Capture the cell that displays the provided text and extract its [x, y] central coordinate. 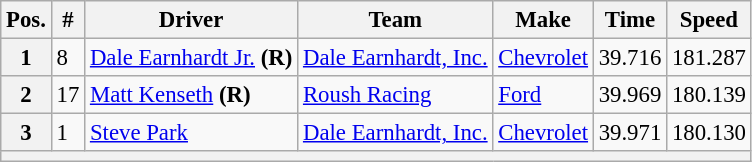
39.969 [630, 95]
39.971 [630, 133]
3 [26, 133]
# [68, 20]
8 [68, 58]
Steve Park [192, 133]
180.130 [710, 133]
Make [543, 20]
180.139 [710, 95]
39.716 [630, 58]
2 [26, 95]
Dale Earnhardt Jr. (R) [192, 58]
181.287 [710, 58]
Driver [192, 20]
Team [396, 20]
Matt Kenseth (R) [192, 95]
Pos. [26, 20]
Roush Racing [396, 95]
Speed [710, 20]
Ford [543, 95]
Time [630, 20]
17 [68, 95]
